Search for the cell housing the specified text and yield its (X, Y) center coordinate. 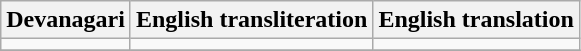
English transliteration (251, 20)
English translation (476, 20)
Devanagari (66, 20)
